Scan for the cell matching the given text and deliver its (X, Y) coordinate at center. 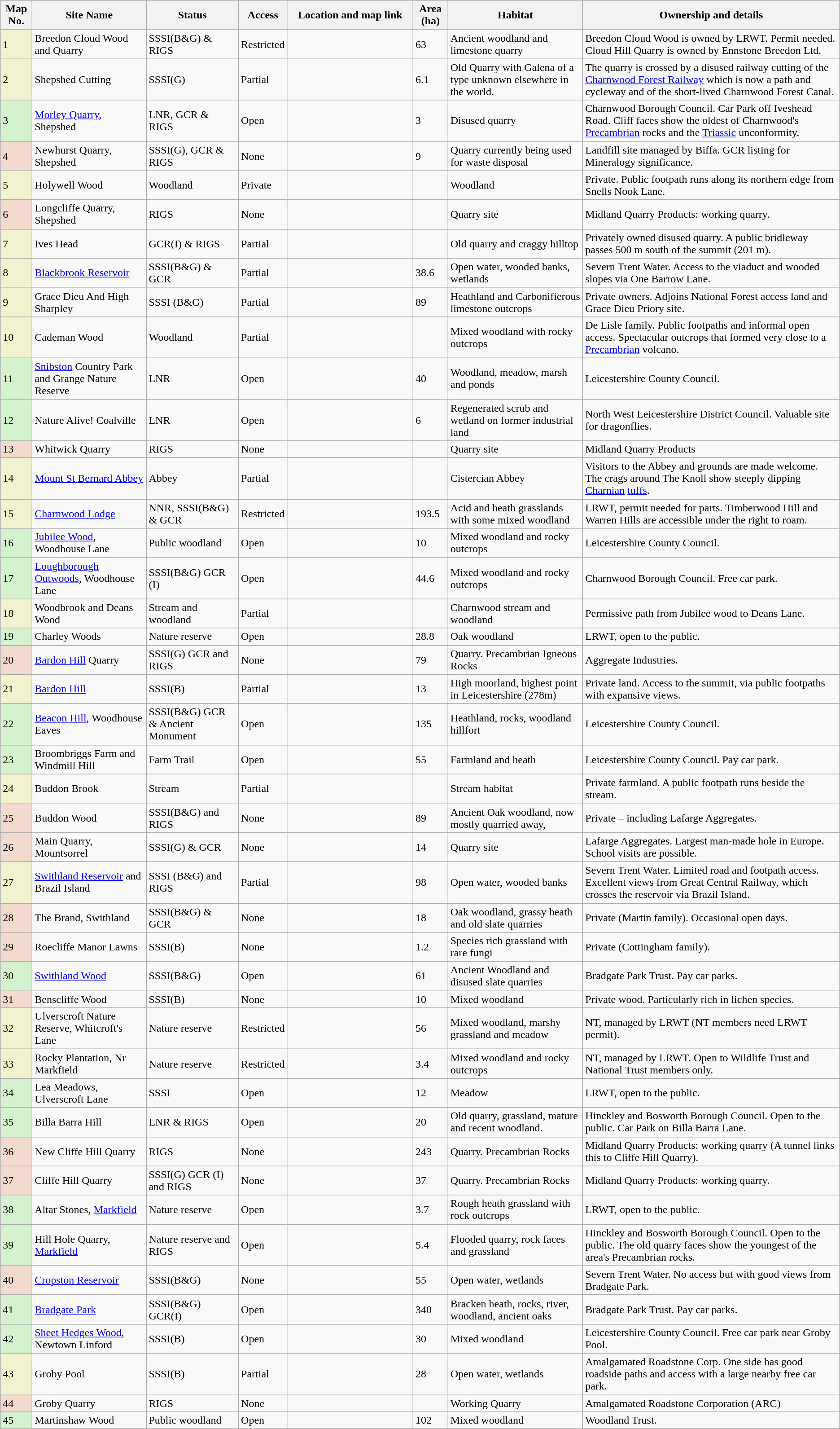
Hinckley and Bosworth Borough Council. Open to the public. Car Park on Billa Barra Lane. (712, 1122)
Ancient Oak woodland, now mostly quarried away, (515, 818)
High moorland, highest point in Leicestershire (278m) (515, 689)
6.1 (431, 79)
LRWT, permit needed for parts. Timberwood Hill and Warren Hills are accessible under the right to roam. (712, 514)
Status (192, 15)
The Brand, Swithland (89, 918)
SSSI (B&G) (192, 302)
Main Quarry, Mountsorrel (89, 847)
Stream (192, 788)
Leicestershire County Council. Free car park near Groby Pool. (712, 1339)
De Lisle family. Public footpaths and informal open access. Spectacular outcrops that formed very close to a Precambrian volcano. (712, 337)
Map No. (16, 15)
Ancient woodland and limestone quarry (515, 44)
Severn Trent Water. No access but with good views from Bradgate Park. (712, 1280)
Aggregate Industries. (712, 660)
Old Quarry with Galena of a type unknown elsewhere in the world. (515, 79)
Hinckley and Bosworth Borough Council. Open to the public. The old quarry faces show the youngest of the area's Precambrian rocks. (712, 1245)
135 (431, 724)
NT, managed by LRWT. Open to Wildlife Trust and National Trust members only. (712, 1064)
8 (16, 273)
Farmland and heath (515, 760)
SSSI(G) & GCR (192, 847)
5.4 (431, 1245)
SSSI (B&G) and RIGS (192, 882)
39 (16, 1245)
Private farmland. A public footpath runs beside the stream. (712, 788)
Snibston Country Park and Grange Nature Reserve (89, 378)
193.5 (431, 514)
Old quarry, grassland, mature and recent woodland. (515, 1122)
SSSI(B&G) GCR (I) (192, 578)
Private (Martin family). Occasional open days. (712, 918)
Stream habitat (515, 788)
Leicestershire County Council. Pay car park. (712, 760)
79 (431, 660)
Charnwood Borough Council. Car Park off Iveshead Road. Cliff faces show the oldest of Charnwood's Precambrian rocks and the Triassic unconformity. (712, 121)
Bradgate Park (89, 1309)
3.7 (431, 1209)
21 (16, 689)
Breedon Cloud Wood and Quarry (89, 44)
Midland Quarry Products: working quarry (A tunnel links this to Cliffe Hill Quarry). (712, 1151)
Buddon Brook (89, 788)
Bardon Hill Quarry (89, 660)
1.2 (431, 947)
Martinshaw Wood (89, 1420)
1 (16, 44)
38 (16, 1209)
Ulverscroft Nature Reserve, Whitcroft's Lane (89, 1029)
Disused quarry (515, 121)
LNR & RIGS (192, 1122)
25 (16, 818)
Jubilee Wood, Woodhouse Lane (89, 543)
41 (16, 1309)
Bardon Hill (89, 689)
Old quarry and craggy hilltop (515, 243)
340 (431, 1309)
15 (16, 514)
5 (16, 185)
Farm Trail (192, 760)
38.6 (431, 273)
45 (16, 1420)
16 (16, 543)
26 (16, 847)
Private (Cottingham family). (712, 947)
Woodbrook and Deans Wood (89, 613)
Privately owned disused quarry. A public bridleway passes 500 m south of the summit (201 m). (712, 243)
Roecliffe Manor Lawns (89, 947)
Habitat (515, 15)
22 (16, 724)
98 (431, 882)
SSSI(G) GCR (I) and RIGS (192, 1181)
63 (431, 44)
Hill Hole Quarry, Markfield (89, 1245)
NNR, SSSI(B&G) & GCR (192, 514)
Open water, wooded banks, wetlands (515, 273)
61 (431, 976)
Amalgamated Roadstone Corporation (ARC) (712, 1403)
GCR(I) & RIGS (192, 243)
NT, managed by LRWT (NT members need LRWT permit). (712, 1029)
Open water, wooded banks (515, 882)
Flooded quarry, rock faces and grassland (515, 1245)
44 (16, 1403)
Rough heath grassland with rock outcrops (515, 1209)
New Cliffe Hill Quarry (89, 1151)
Benscliffe Wood (89, 999)
Nature Alive! Coalville (89, 420)
31 (16, 999)
Broombriggs Farm and Windmill Hill (89, 760)
Charnwood Lodge (89, 514)
Private land. Access to the summit, via public footpaths with expansive views. (712, 689)
Oak woodland (515, 637)
Beacon Hill, Woodhouse Eaves (89, 724)
24 (16, 788)
Sheet Hedges Wood, Newtown Linford (89, 1339)
Billa Barra Hill (89, 1122)
Groby Quarry (89, 1403)
35 (16, 1122)
Lafarge Aggregates. Largest man-made hole in Europe. School visits are possible. (712, 847)
Abbey (192, 479)
Meadow (515, 1093)
Grace Dieu And High Sharpley (89, 302)
SSSI(B&G) GCR & Ancient Monument (192, 724)
Swithland Wood (89, 976)
Access (263, 15)
Ownership and details (712, 15)
Area (ha) (431, 15)
Swithland Reservoir and Brazil Island (89, 882)
29 (16, 947)
19 (16, 637)
33 (16, 1064)
102 (431, 1420)
34 (16, 1093)
Longcliffe Quarry, Shepshed (89, 215)
Rocky Plantation, Nr Markfield (89, 1064)
LNR, GCR & RIGS (192, 121)
SSSI (192, 1093)
Amalgamated Roadstone Corp. One side has good roadside paths and access with a large nearby free car park. (712, 1374)
Private – including Lafarge Aggregates. (712, 818)
Morley Quarry, Shepshed (89, 121)
243 (431, 1151)
Severn Trent Water. Limited road and footpath access. Excellent views from Great Central Railway, which crosses the reservoir via Brazil Island. (712, 882)
Visitors to the Abbey and grounds are made welcome. The crags around The Knoll show steeply dipping Charnian tuffs. (712, 479)
Quarry. Precambrian Igneous Rocks (515, 660)
Charnwood stream and woodland (515, 613)
Whitwick Quarry (89, 449)
Regenerated scrub and wetland on former industrial land (515, 420)
Quarry currently being used for waste disposal (515, 156)
Holywell Wood (89, 185)
Cademan Wood (89, 337)
Loughborough Outwoods, Woodhouse Lane (89, 578)
Buddon Wood (89, 818)
23 (16, 760)
Private owners. Adjoins National Forest access land and Grace Dieu Priory site. (712, 302)
42 (16, 1339)
SSSI(G), GCR & RIGS (192, 156)
28.8 (431, 637)
Woodland, meadow, marsh and ponds (515, 378)
Acid and heath grasslands with some mixed woodland (515, 514)
SSSI(B&G) GCR(I) (192, 1309)
Permissive path from Jubilee wood to Deans Lane. (712, 613)
Heathland, rocks, woodland hillfort (515, 724)
SSSI(B&G) & RIGS (192, 44)
Nature reserve and RIGS (192, 1245)
North West Leicestershire District Council. Valuable site for dragonflies. (712, 420)
Private wood. Particularly rich in lichen species. (712, 999)
Charley Woods (89, 637)
36 (16, 1151)
Bracken heath, rocks, river, woodland, ancient oaks (515, 1309)
Ancient Woodland and disused slate quarries (515, 976)
Newhurst Quarry, Shepshed (89, 156)
56 (431, 1029)
Charnwood Borough Council. Free car park. (712, 578)
Mount St Bernard Abbey (89, 479)
Stream and woodland (192, 613)
43 (16, 1374)
Private. Public footpath runs along its northern edge from Snells Nook Lane. (712, 185)
Midland Quarry Products (712, 449)
Blackbrook Reservoir (89, 273)
Species rich grassland with rare fungi (515, 947)
17 (16, 578)
3.4 (431, 1064)
Severn Trent Water. Access to the viaduct and wooded slopes via One Barrow Lane. (712, 273)
Woodland Trust. (712, 1420)
Location and map link (350, 15)
SSSI(G) (192, 79)
Lea Meadows, Ulverscroft Lane (89, 1093)
Ives Head (89, 243)
Shepshed Cutting (89, 79)
27 (16, 882)
SSSI(B&G) and RIGS (192, 818)
Site Name (89, 15)
2 (16, 79)
Heathland and Carbonifierous limestone outcrops (515, 302)
SSSI(G) GCR and RIGS (192, 660)
Cliffe Hill Quarry (89, 1181)
7 (16, 243)
32 (16, 1029)
Private (263, 185)
11 (16, 378)
4 (16, 156)
Cistercian Abbey (515, 479)
Cropston Reservoir (89, 1280)
Breedon Cloud Wood is owned by LRWT. Permit needed. Cloud Hill Quarry is owned by Ennstone Breedon Ltd. (712, 44)
Oak woodland, grassy heath and old slate quarries (515, 918)
44.6 (431, 578)
Landfill site managed by Biffa. GCR listing for Mineralogy significance. (712, 156)
Altar Stones, Markfield (89, 1209)
Working Quarry (515, 1403)
Groby Pool (89, 1374)
Mixed woodland with rocky outcrops (515, 337)
Mixed woodland, marshy grassland and meadow (515, 1029)
